For the text-containing cell, return its midpoint in (x, y) coordinate format. 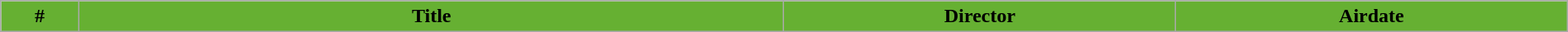
Airdate (1372, 16)
Director (980, 16)
# (40, 16)
Title (432, 16)
